Capture the cell that displays the provided text and extract its [X, Y] central coordinate. 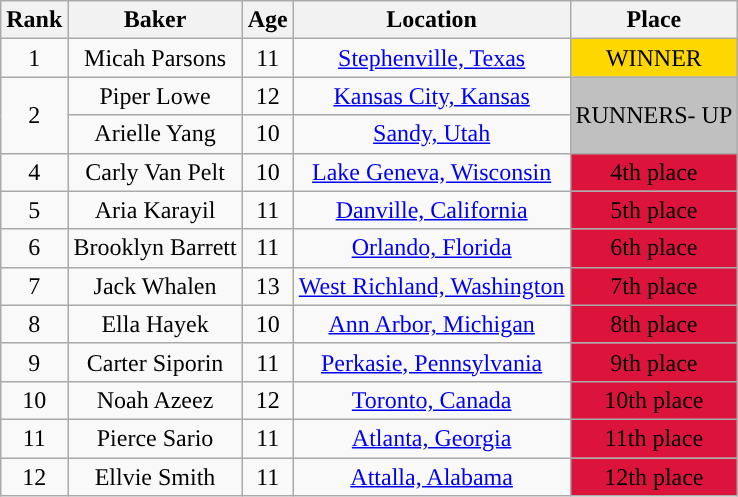
Noah Azeez [155, 400]
7 [34, 286]
Kansas City, Kansas [432, 96]
Lake Geneva, Wisconsin [432, 172]
Orlando, Florida [432, 248]
Danville, California [432, 210]
5 [34, 210]
6 [34, 248]
Pierce Sario [155, 438]
10th place [654, 400]
13 [268, 286]
Arielle Yang [155, 134]
5th place [654, 210]
Rank [34, 20]
Ellvie Smith [155, 477]
4 [34, 172]
1 [34, 58]
9th place [654, 362]
Sandy, Utah [432, 134]
9 [34, 362]
West Richland, Washington [432, 286]
Age [268, 20]
WINNER [654, 58]
Micah Parsons [155, 58]
Carly Van Pelt [155, 172]
Location [432, 20]
11th place [654, 438]
Jack Whalen [155, 286]
6th place [654, 248]
Brooklyn Barrett [155, 248]
4th place [654, 172]
Carter Siporin [155, 362]
Baker [155, 20]
8 [34, 324]
Attalla, Alabama [432, 477]
Piper Lowe [155, 96]
7th place [654, 286]
Aria Karayil [155, 210]
2 [34, 115]
Atlanta, Georgia [432, 438]
Ann Arbor, Michigan [432, 324]
RUNNERS- UP [654, 115]
12th place [654, 477]
Perkasie, Pennsylvania [432, 362]
Ella Hayek [155, 324]
8th place [654, 324]
Toronto, Canada [432, 400]
Stephenville, Texas [432, 58]
Place [654, 20]
